Output the (x, y) coordinate of the center of the cell containing the given text.  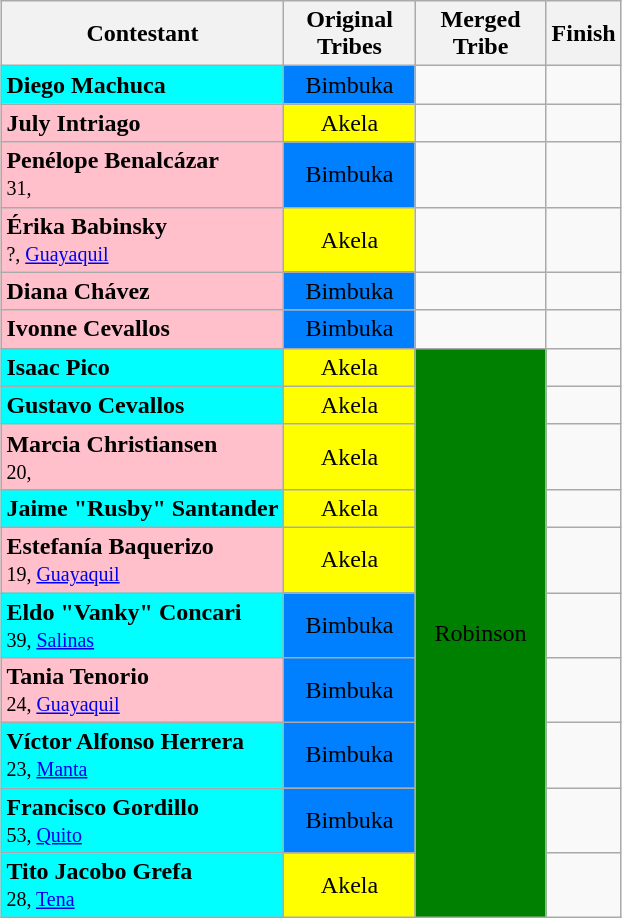
July Intriago (142, 123)
Diego Machuca (142, 85)
Estefanía Baquerizo19, Guayaquil (142, 560)
Érika Babinsky?, Guayaquil (142, 240)
Penélope Benalcázar31, (142, 174)
Tito Jacobo Grefa28, Tena (142, 886)
Marcia Christiansen20, (142, 456)
Robinson (480, 633)
Gustavo Cevallos (142, 405)
OriginalTribes (350, 34)
Isaac Pico (142, 367)
MergedTribe (480, 34)
Diana Chávez (142, 291)
Eldo "Vanky" Concari39, Salinas (142, 624)
Víctor Alfonso Herrera23, Manta (142, 756)
Finish (584, 34)
Ivonne Cevallos (142, 329)
Jaime "Rusby" Santander (142, 508)
Contestant (142, 34)
Francisco Gordillo53, Quito (142, 820)
Tania Tenorio24, Guayaquil (142, 690)
